Return [X, Y] of the center of cell containing provided text 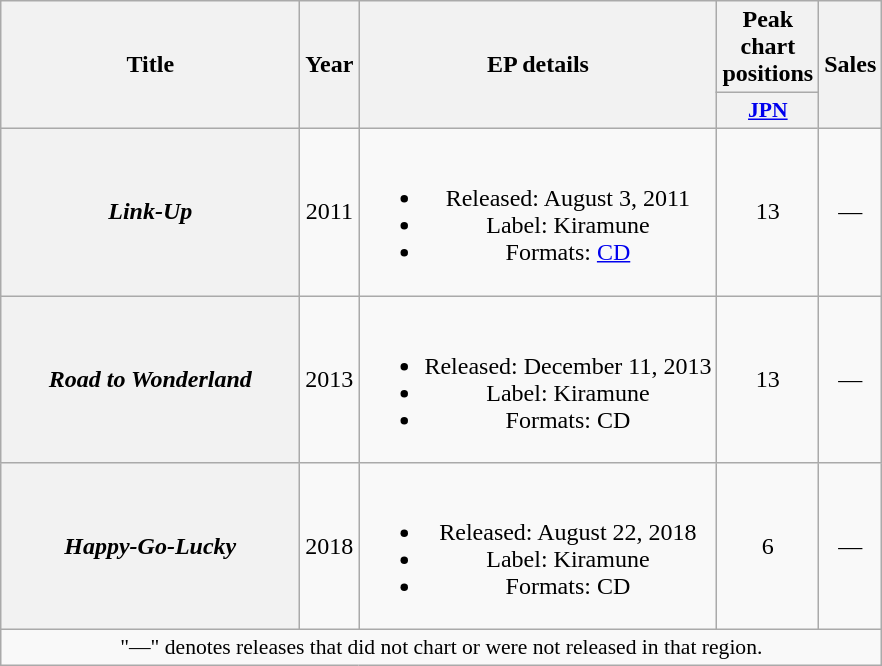
"—" denotes releases that did not chart or were not released in that region. [442, 648]
Year [330, 65]
Released: August 3, 2011Label: KiramuneFormats: CD [538, 212]
2018 [330, 546]
Sales [850, 65]
Released: December 11, 2013Label: KiramuneFormats: CD [538, 380]
Happy-Go-Lucky [150, 546]
Released: August 22, 2018Label: KiramuneFormats: CD [538, 546]
EP details [538, 65]
6 [768, 546]
Title [150, 65]
Peak chart positions [768, 47]
Link-Up [150, 212]
Road to Wonderland [150, 380]
JPN [768, 111]
2013 [330, 380]
2011 [330, 212]
